Return the (X, Y) coordinate for the center point of the cell that contains the specified text.  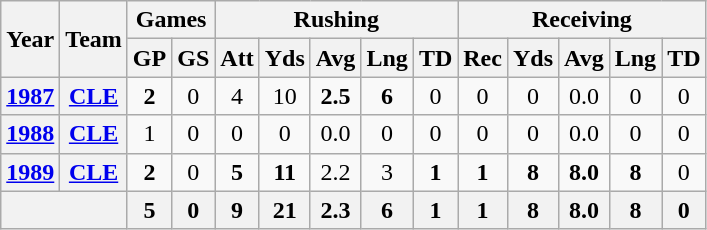
Team (94, 39)
11 (284, 172)
21 (284, 210)
4 (237, 96)
Rec (483, 58)
1987 (30, 96)
2.3 (336, 210)
9 (237, 210)
2.5 (336, 96)
3 (387, 172)
GP (149, 58)
1988 (30, 134)
Rushing (336, 20)
2.2 (336, 172)
Receiving (582, 20)
GS (194, 58)
1989 (30, 172)
Games (170, 20)
10 (284, 96)
Year (30, 39)
Att (237, 58)
